Locate the cell with the specified text and output its (X, Y) center coordinate. 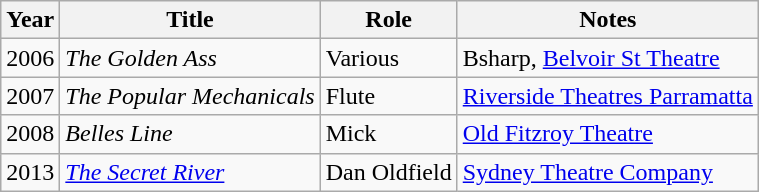
Role (388, 20)
Title (190, 20)
2006 (30, 58)
Riverside Theatres Parramatta (608, 96)
2007 (30, 96)
Belles Line (190, 134)
The Golden Ass (190, 58)
The Secret River (190, 172)
Bsharp, Belvoir St Theatre (608, 58)
2008 (30, 134)
2013 (30, 172)
Old Fitzroy Theatre (608, 134)
Dan Oldfield (388, 172)
Mick (388, 134)
Flute (388, 96)
The Popular Mechanicals (190, 96)
Various (388, 58)
Year (30, 20)
Sydney Theatre Company (608, 172)
Notes (608, 20)
